Return the [X, Y] coordinate for the center point of the cell that contains the specified text.  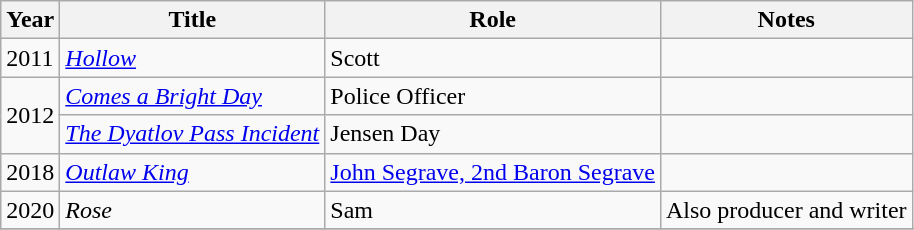
2012 [30, 115]
John Segrave, 2nd Baron Segrave [493, 172]
2018 [30, 172]
Sam [493, 210]
Police Officer [493, 96]
2011 [30, 58]
Scott [493, 58]
Jensen Day [493, 134]
The Dyatlov Pass Incident [192, 134]
Also producer and writer [786, 210]
Hollow [192, 58]
2020 [30, 210]
Outlaw King [192, 172]
Year [30, 20]
Title [192, 20]
Rose [192, 210]
Comes a Bright Day [192, 96]
Role [493, 20]
Notes [786, 20]
